Find where the given text appears and provide that cell's center as (X, Y) coordinate. 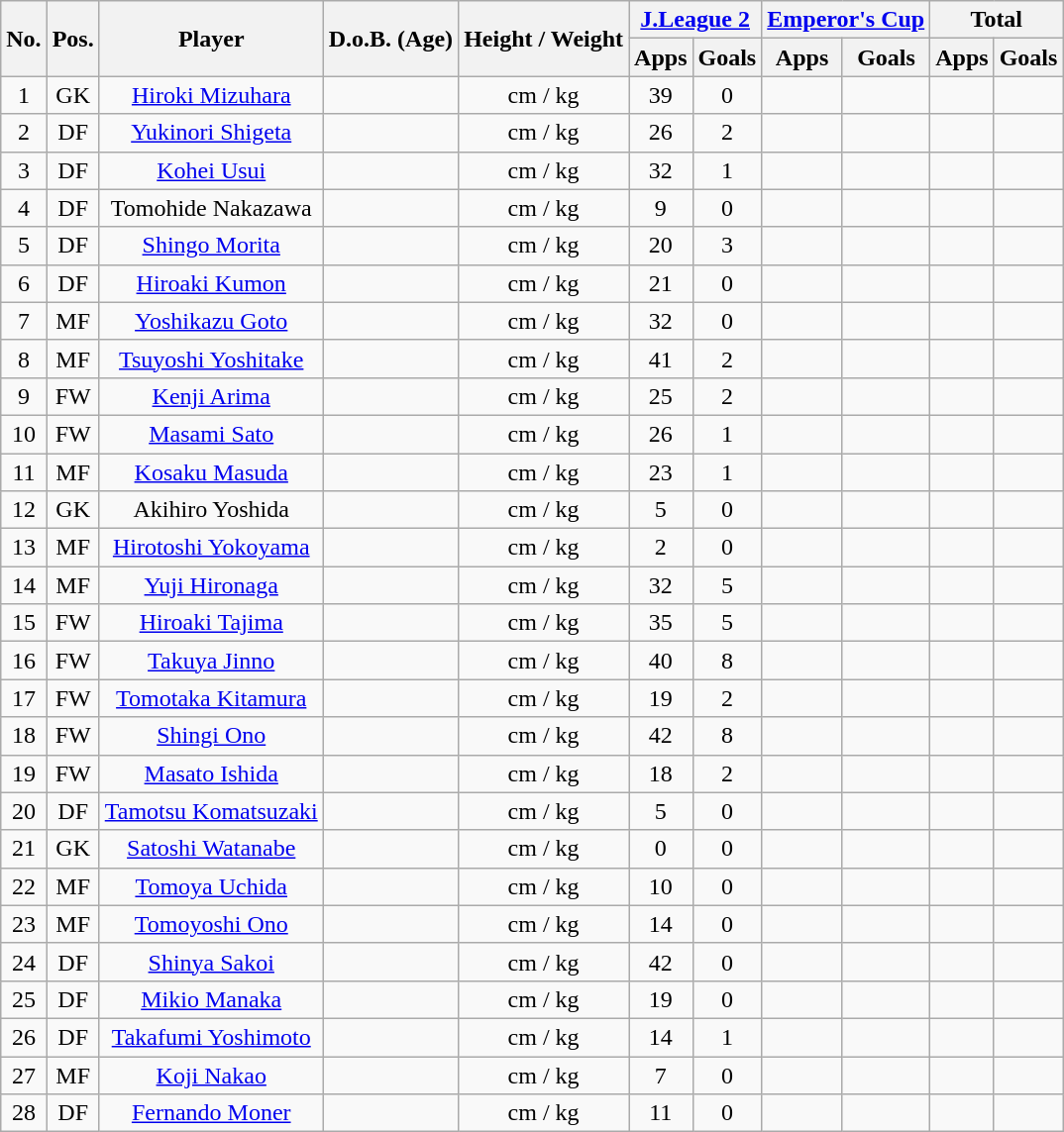
Tomoya Uchida (211, 886)
Tomohide Nakazawa (211, 208)
J.League 2 (695, 20)
24 (24, 962)
6 (24, 283)
Tomotaka Kitamura (211, 698)
27 (24, 1075)
Masato Ishida (211, 773)
41 (661, 359)
Kohei Usui (211, 170)
22 (24, 886)
Takuya Jinno (211, 661)
Shinya Sakoi (211, 962)
Player (211, 39)
Height / Weight (544, 39)
No. (24, 39)
Takafumi Yoshimoto (211, 1037)
Satoshi Watanabe (211, 849)
Pos. (73, 39)
Emperor's Cup (846, 20)
Yukinori Shigeta (211, 133)
Masami Sato (211, 434)
Total (997, 20)
Yoshikazu Goto (211, 321)
17 (24, 698)
Shingo Morita (211, 246)
Fernando Moner (211, 1113)
15 (24, 623)
Shingi Ono (211, 736)
D.o.B. (Age) (390, 39)
Yuji Hironaga (211, 585)
40 (661, 661)
28 (24, 1113)
Mikio Manaka (211, 999)
Tamotsu Komatsuzaki (211, 811)
Kosaku Masuda (211, 472)
16 (24, 661)
Hirotoshi Yokoyama (211, 548)
12 (24, 510)
Hiroki Mizuhara (211, 95)
Akihiro Yoshida (211, 510)
Hiroaki Tajima (211, 623)
Tomoyoshi Ono (211, 924)
35 (661, 623)
Hiroaki Kumon (211, 283)
4 (24, 208)
39 (661, 95)
Kenji Arima (211, 396)
Koji Nakao (211, 1075)
Tsuyoshi Yoshitake (211, 359)
13 (24, 548)
